Search for the cell housing the specified text and yield its (x, y) center coordinate. 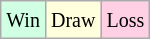
Draw (72, 20)
Loss (126, 20)
Win (24, 20)
